Detect which cell encompasses the target text, then output its [X, Y] center coordinate. 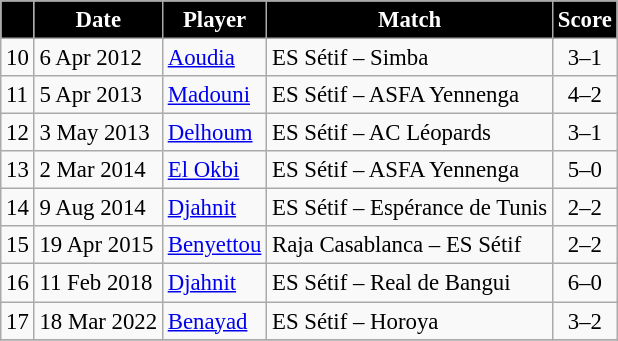
19 Apr 2015 [98, 245]
2 Mar 2014 [98, 170]
13 [18, 170]
ES Sétif – Real de Bangui [410, 283]
Score [586, 20]
17 [18, 321]
5–0 [586, 170]
15 [18, 245]
18 Mar 2022 [98, 321]
10 [18, 58]
12 [18, 133]
ES Sétif – Horoya [410, 321]
Date [98, 20]
6–0 [586, 283]
11 Feb 2018 [98, 283]
Player [214, 20]
16 [18, 283]
Benayad [214, 321]
Benyettou [214, 245]
4–2 [586, 95]
ES Sétif – Simba [410, 58]
Madouni [214, 95]
Delhoum [214, 133]
6 Apr 2012 [98, 58]
9 Aug 2014 [98, 208]
Aoudia [214, 58]
ES Sétif – Espérance de Tunis [410, 208]
ES Sétif – AC Léopards [410, 133]
11 [18, 95]
Raja Casablanca – ES Sétif [410, 245]
3 May 2013 [98, 133]
14 [18, 208]
3–2 [586, 321]
El Okbi [214, 170]
Match [410, 20]
5 Apr 2013 [98, 95]
